Capture the cell that displays the provided text and extract its [X, Y] central coordinate. 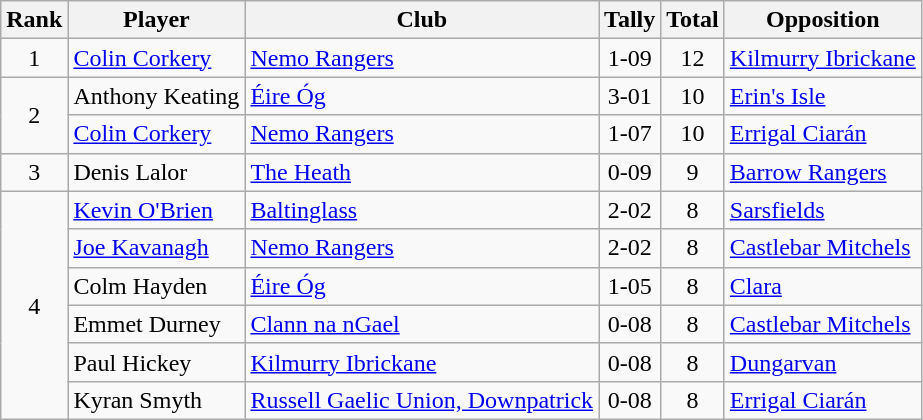
Kevin O'Brien [156, 210]
1-05 [630, 286]
Emmet Durney [156, 324]
Anthony Keating [156, 96]
3-01 [630, 96]
Joe Kavanagh [156, 248]
The Heath [422, 172]
Kyran Smyth [156, 400]
Player [156, 20]
Total [693, 20]
Club [422, 20]
Clara [822, 286]
Erin's Isle [822, 96]
Tally [630, 20]
Baltinglass [422, 210]
1 [34, 58]
Russell Gaelic Union, Downpatrick [422, 400]
Opposition [822, 20]
4 [34, 305]
Sarsfields [822, 210]
2 [34, 115]
Denis Lalor [156, 172]
1-09 [630, 58]
3 [34, 172]
0-09 [630, 172]
Barrow Rangers [822, 172]
Paul Hickey [156, 362]
Clann na nGael [422, 324]
Colm Hayden [156, 286]
1-07 [630, 134]
Rank [34, 20]
Dungarvan [822, 362]
9 [693, 172]
12 [693, 58]
